Search for the cell housing the specified text and yield its [X, Y] center coordinate. 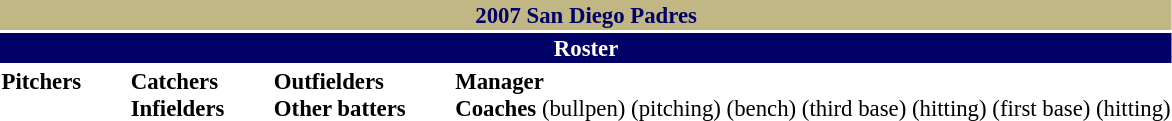
2007 San Diego Padres [586, 15]
Roster [586, 48]
